Pinpoint the cell where the given text exists, returning its (X, Y) midpoint coordinate. 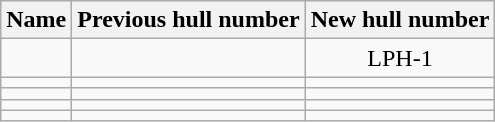
Previous hull number (188, 20)
LPH-1 (400, 58)
Name (36, 20)
New hull number (400, 20)
